Return [x, y] of the center of cell containing provided text 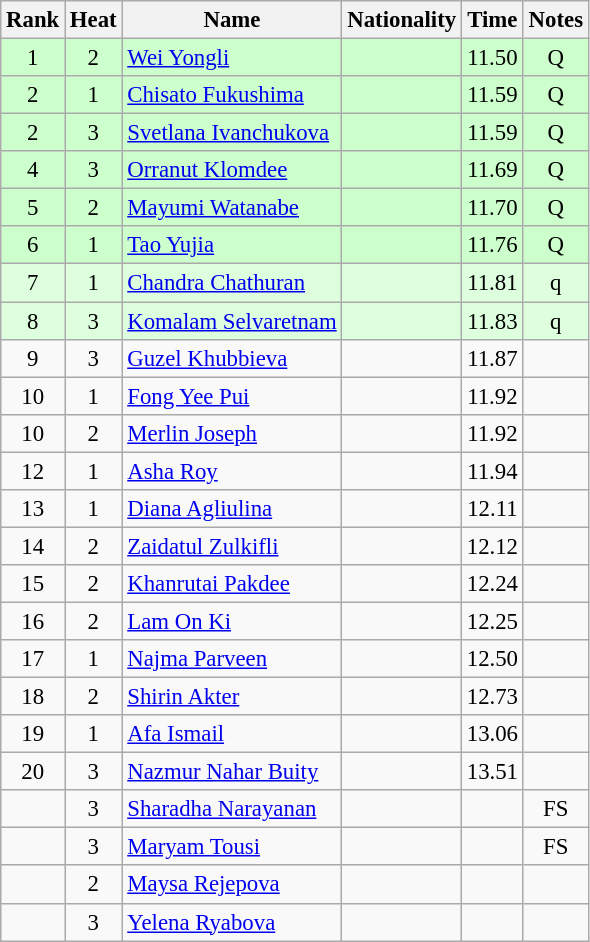
6 [33, 245]
Merlin Joseph [232, 433]
Heat [94, 20]
Sharadha Narayanan [232, 809]
Maysa Rejepova [232, 885]
9 [33, 358]
8 [33, 321]
Komalam Selvaretnam [232, 321]
Maryam Tousi [232, 847]
12.73 [492, 697]
Notes [556, 20]
Asha Roy [232, 471]
19 [33, 734]
18 [33, 697]
11.50 [492, 58]
Guzel Khubbieva [232, 358]
12 [33, 471]
16 [33, 621]
Fong Yee Pui [232, 396]
Shirin Akter [232, 697]
Khanrutai Pakdee [232, 584]
Zaidatul Zulkifli [232, 546]
Yelena Ryabova [232, 922]
Afa Ismail [232, 734]
11.87 [492, 358]
Mayumi Watanabe [232, 208]
17 [33, 659]
13.51 [492, 772]
14 [33, 546]
7 [33, 283]
Chisato Fukushima [232, 95]
11.81 [492, 283]
12.25 [492, 621]
Diana Agliulina [232, 509]
Tao Yujia [232, 245]
11.94 [492, 471]
13 [33, 509]
11.76 [492, 245]
Nationality [402, 20]
Chandra Chathuran [232, 283]
15 [33, 584]
12.50 [492, 659]
12.24 [492, 584]
Time [492, 20]
Lam On Ki [232, 621]
11.83 [492, 321]
Svetlana Ivanchukova [232, 133]
12.11 [492, 509]
Name [232, 20]
20 [33, 772]
Wei Yongli [232, 58]
5 [33, 208]
Orranut Klomdee [232, 170]
12.12 [492, 546]
11.69 [492, 170]
Rank [33, 20]
Nazmur Nahar Buity [232, 772]
4 [33, 170]
13.06 [492, 734]
Najma Parveen [232, 659]
11.70 [492, 208]
